Find where the given text appears and provide that cell's center as [X, Y] coordinate. 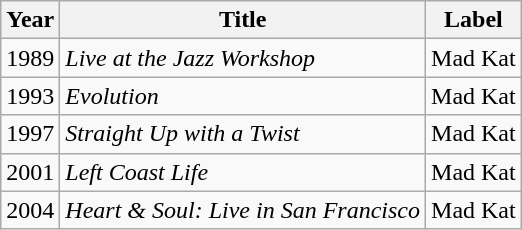
2004 [30, 210]
Year [30, 20]
Title [243, 20]
2001 [30, 172]
Evolution [243, 96]
Left Coast Life [243, 172]
Label [474, 20]
Heart & Soul: Live in San Francisco [243, 210]
1997 [30, 134]
1993 [30, 96]
Straight Up with a Twist [243, 134]
Live at the Jazz Workshop [243, 58]
1989 [30, 58]
